Locate the cell with the specified text and output its (x, y) center coordinate. 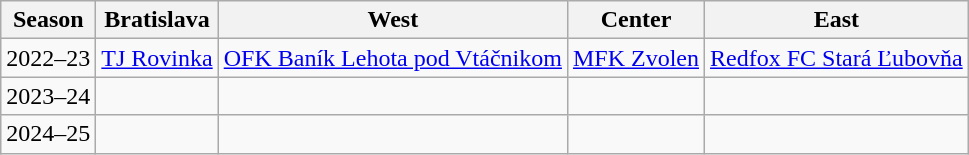
Bratislava (157, 20)
Redfox FC Stará Ľubovňa (837, 58)
East (837, 20)
Season (48, 20)
Center (636, 20)
2022–23 (48, 58)
OFK Baník Lehota pod Vtáčnikom (392, 58)
West (392, 20)
MFK Zvolen (636, 58)
2024–25 (48, 134)
2023–24 (48, 96)
TJ Rovinka (157, 58)
